Search for the cell housing the specified text and yield its (x, y) center coordinate. 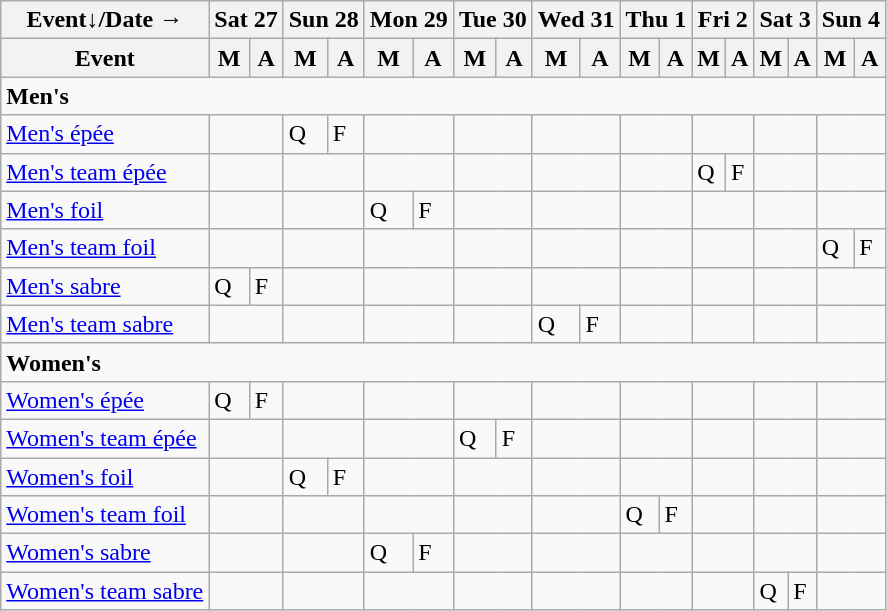
Men's team foil (105, 248)
Thu 1 (656, 20)
Men's team épée (105, 172)
Sun 28 (324, 20)
Sat 3 (785, 20)
Fri 2 (723, 20)
Men's team sabre (105, 324)
Women's team foil (105, 515)
Women's foil (105, 477)
Wed 31 (576, 20)
Women's épée (105, 400)
Mon 29 (408, 20)
Women's sabre (105, 553)
Tue 30 (492, 20)
Men's épée (105, 134)
Sun 4 (850, 20)
Event↓/Date → (105, 20)
Sat 27 (246, 20)
Women's (444, 362)
Women's team épée (105, 438)
Men's (444, 96)
Event (105, 58)
Women's team sabre (105, 591)
Men's sabre (105, 286)
Men's foil (105, 210)
